Search for the cell housing the specified text and yield its (X, Y) center coordinate. 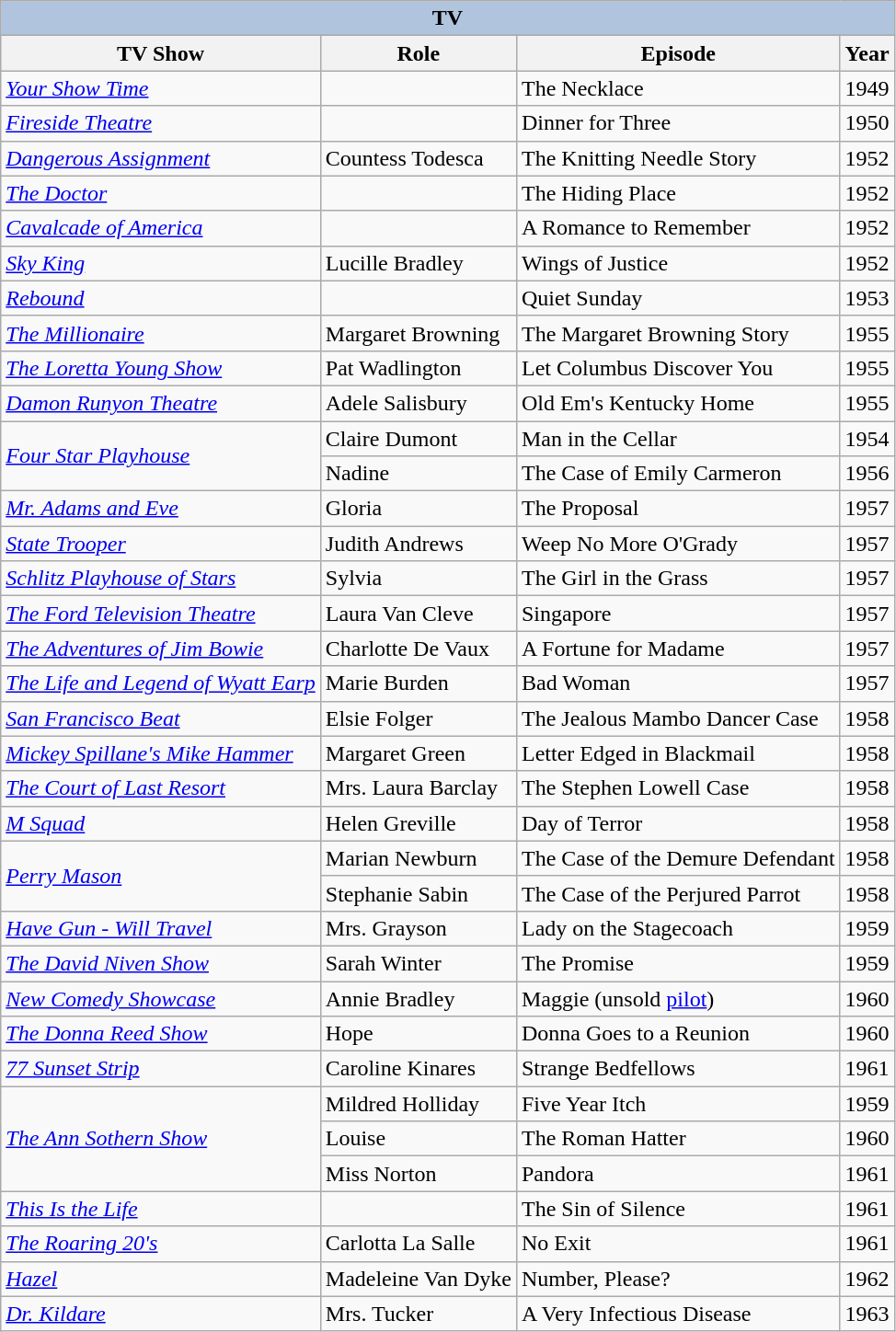
Miss Norton (418, 1174)
1963 (867, 1314)
Singapore (678, 614)
1949 (867, 88)
The Stephen Lowell Case (678, 788)
Fireside Theatre (161, 123)
No Exit (678, 1244)
Your Show Time (161, 88)
1950 (867, 123)
Damon Runyon Theatre (161, 403)
Marie Burden (418, 683)
The Ford Television Theatre (161, 614)
Countess Todesca (418, 158)
Helen Greville (418, 823)
Weep No More O'Grady (678, 544)
1954 (867, 439)
The Doctor (161, 193)
The Knitting Needle Story (678, 158)
The Sin of Silence (678, 1209)
Adele Salisbury (418, 403)
The Life and Legend of Wyatt Earp (161, 683)
Sarah Winter (418, 963)
The Roman Hatter (678, 1139)
Episode (678, 53)
Margaret Browning (418, 333)
Sylvia (418, 579)
1956 (867, 474)
Old Em's Kentucky Home (678, 403)
The Ann Sothern Show (161, 1139)
Margaret Green (418, 753)
Man in the Cellar (678, 439)
Elsie Folger (418, 718)
The Proposal (678, 509)
The Promise (678, 963)
Number, Please? (678, 1279)
Pandora (678, 1174)
Mrs. Tucker (418, 1314)
Nadine (418, 474)
A Fortune for Madame (678, 649)
Mildred Holliday (418, 1104)
Have Gun - Will Travel (161, 928)
New Comedy Showcase (161, 998)
Four Star Playhouse (161, 456)
The Case of the Demure Defendant (678, 858)
The Margaret Browning Story (678, 333)
A Romance to Remember (678, 228)
Five Year Itch (678, 1104)
San Francisco Beat (161, 718)
Louise (418, 1139)
Cavalcade of America (161, 228)
Wings of Justice (678, 263)
The Court of Last Resort (161, 788)
Charlotte De Vaux (418, 649)
The Donna Reed Show (161, 1034)
1953 (867, 298)
TV (447, 18)
Let Columbus Discover You (678, 368)
The Girl in the Grass (678, 579)
Annie Bradley (418, 998)
Mrs. Laura Barclay (418, 788)
77 Sunset Strip (161, 1069)
Year (867, 53)
The Jealous Mambo Dancer Case (678, 718)
The Adventures of Jim Bowie (161, 649)
Caroline Kinares (418, 1069)
Hazel (161, 1279)
The Loretta Young Show (161, 368)
Bad Woman (678, 683)
The Hiding Place (678, 193)
1962 (867, 1279)
Schlitz Playhouse of Stars (161, 579)
Dr. Kildare (161, 1314)
Hope (418, 1034)
Carlotta La Salle (418, 1244)
Sky King (161, 263)
M Squad (161, 823)
Lady on the Stagecoach (678, 928)
The Necklace (678, 88)
Lucille Bradley (418, 263)
Claire Dumont (418, 439)
Gloria (418, 509)
TV Show (161, 53)
A Very Infectious Disease (678, 1314)
Day of Terror (678, 823)
State Trooper (161, 544)
Rebound (161, 298)
This Is the Life (161, 1209)
Dangerous Assignment (161, 158)
Mr. Adams and Eve (161, 509)
Mickey Spillane's Mike Hammer (161, 753)
Strange Bedfellows (678, 1069)
Stephanie Sabin (418, 893)
Maggie (unsold pilot) (678, 998)
Donna Goes to a Reunion (678, 1034)
Perry Mason (161, 876)
The Case of Emily Carmeron (678, 474)
Laura Van Cleve (418, 614)
Pat Wadlington (418, 368)
Judith Andrews (418, 544)
The Millionaire (161, 333)
Letter Edged in Blackmail (678, 753)
The David Niven Show (161, 963)
Madeleine Van Dyke (418, 1279)
The Case of the Perjured Parrot (678, 893)
Dinner for Three (678, 123)
Marian Newburn (418, 858)
The Roaring 20's (161, 1244)
Role (418, 53)
Mrs. Grayson (418, 928)
Quiet Sunday (678, 298)
